Detect which cell encompasses the target text, then output its (X, Y) center coordinate. 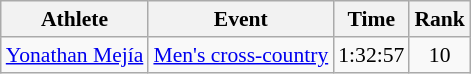
Time (371, 19)
Rank (440, 19)
Yonathan Mejía (75, 55)
10 (440, 55)
Men's cross-country (240, 55)
Event (240, 19)
Athlete (75, 19)
1:32:57 (371, 55)
